Extract the (X, Y) coordinate from the center of the cell holding the provided text.  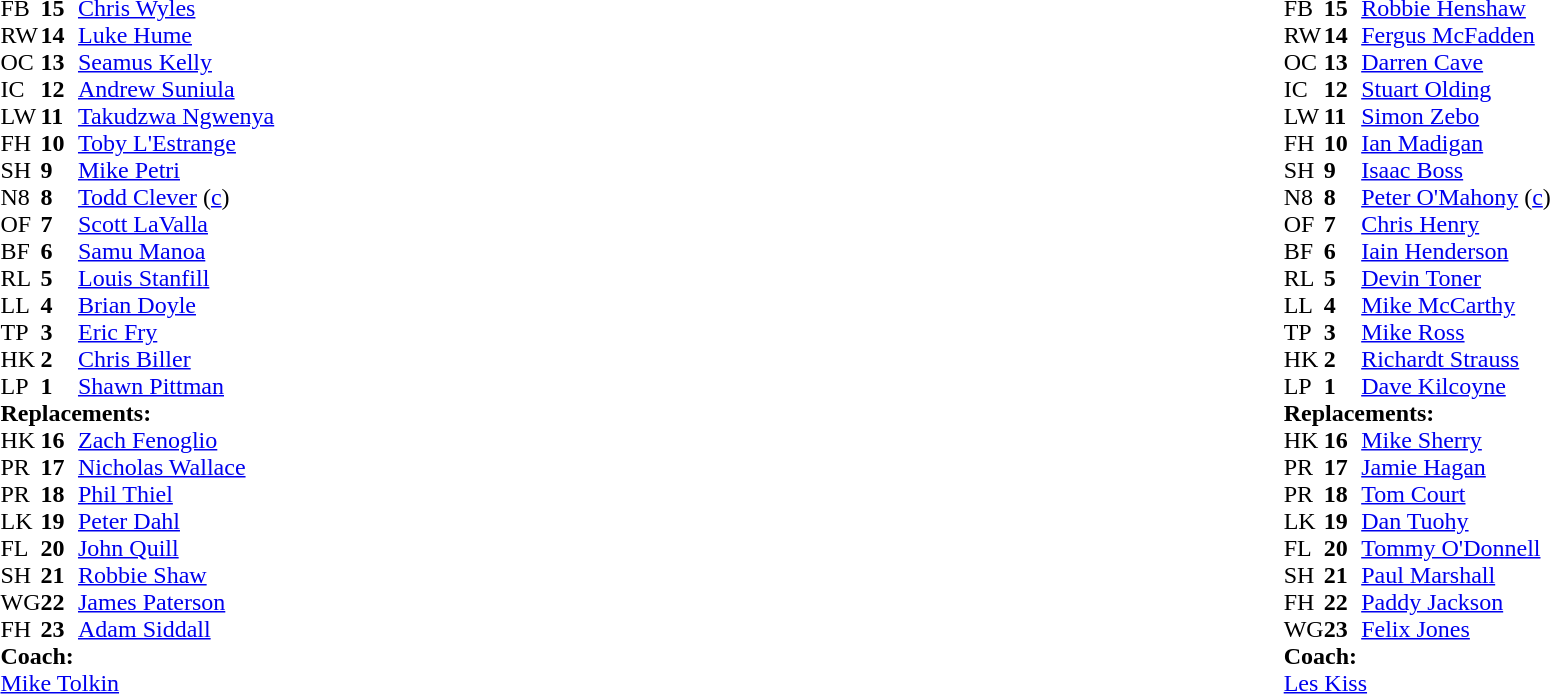
Eric Fry (176, 332)
Phil Thiel (176, 494)
Samu Manoa (176, 252)
Luke Hume (176, 36)
Seamus Kelly (176, 62)
John Quill (176, 548)
Zach Fenoglio (176, 440)
Toby L'Estrange (176, 144)
Takudzwa Ngwenya (176, 116)
Replacements: (137, 414)
Chris Biller (176, 360)
Scott LaValla (176, 224)
Robbie Shaw (176, 576)
Nicholas Wallace (176, 468)
Coach: (137, 656)
Louis Stanfill (176, 278)
Adam Siddall (176, 630)
Shawn Pittman (176, 386)
Brian Doyle (176, 306)
Andrew Suniula (176, 90)
Peter Dahl (176, 522)
James Paterson (176, 602)
Mike Petri (176, 170)
Todd Clever (c) (176, 198)
